Detect which cell encompasses the target text, then output its [X, Y] center coordinate. 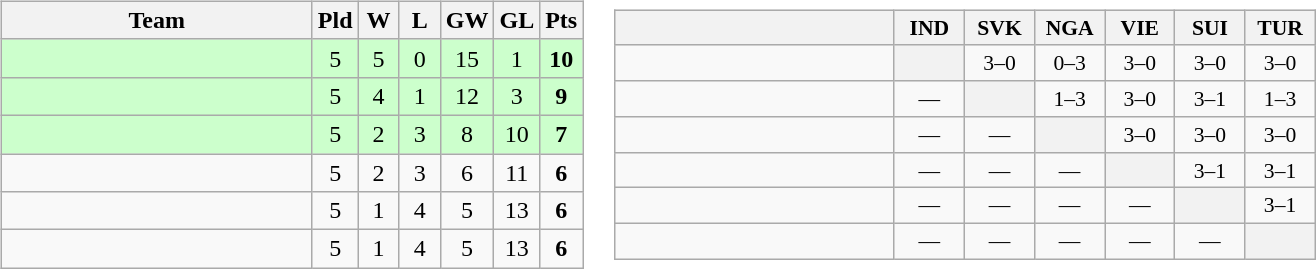
TUR [1280, 28]
Pts [562, 20]
11 [517, 173]
Pld [335, 20]
SVK [999, 28]
GW [467, 20]
0–3 [1070, 63]
7 [562, 134]
VIE [1140, 28]
W [378, 20]
9 [562, 96]
NGA [1070, 28]
Team [156, 20]
8 [467, 134]
12 [467, 96]
GL [517, 20]
L [420, 20]
15 [467, 58]
IND [929, 28]
0 [420, 58]
SUI [1210, 28]
